Identify which cell holds the provided text, then report its [x, y] central coordinate. 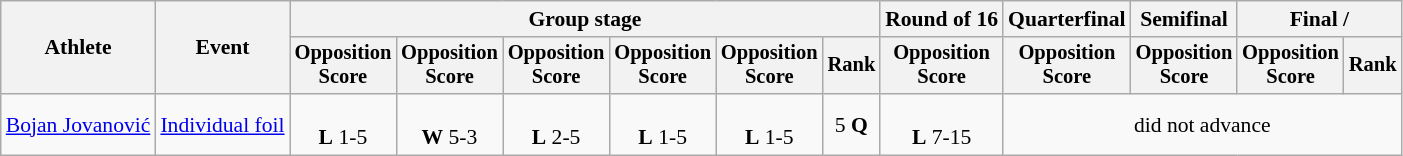
Event [222, 48]
Individual foil [222, 124]
Athlete [78, 48]
Group stage [586, 19]
Round of 16 [942, 19]
Final / [1319, 19]
Semifinal [1184, 19]
Quarterfinal [1067, 19]
W 5-3 [450, 124]
did not advance [1202, 124]
L 7-15 [942, 124]
L 2-5 [556, 124]
Bojan Jovanović [78, 124]
5 Q [852, 124]
